Search for the cell housing the specified text and yield its (X, Y) center coordinate. 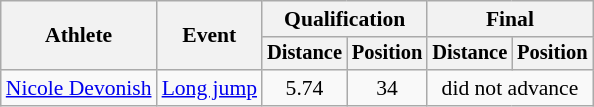
did not advance (510, 88)
Final (510, 19)
Nicole Devonish (79, 88)
Long jump (210, 88)
Athlete (79, 36)
5.74 (304, 88)
Qualification (344, 19)
Event (210, 36)
34 (387, 88)
